Extract the (X, Y) coordinate from the center of the cell holding the provided text.  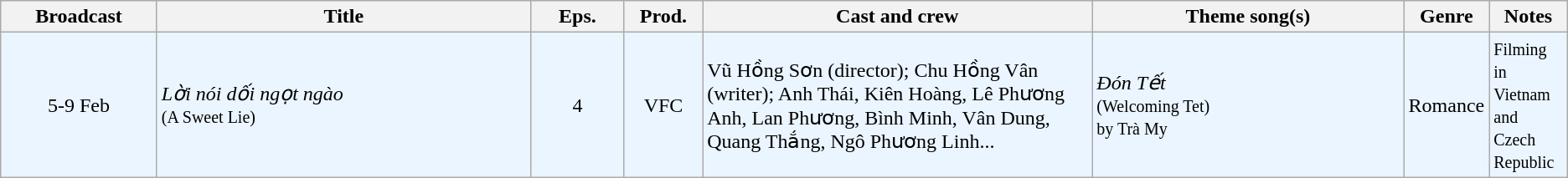
Romance (1447, 105)
5-9 Feb (79, 105)
Vũ Hồng Sơn (director); Chu Hồng Vân (writer); Anh Thái, Kiên Hoàng, Lê Phương Anh, Lan Phương, Bình Minh, Vân Dung, Quang Thắng, Ngô Phương Linh... (898, 105)
Filming in Vietnam and Czech Republic (1529, 105)
Genre (1447, 17)
Eps. (577, 17)
Theme song(s) (1248, 17)
Broadcast (79, 17)
Prod. (663, 17)
Cast and crew (898, 17)
Đón Tết (Welcoming Tet)by Trà My (1248, 105)
Title (343, 17)
Lời nói dối ngọt ngào (A Sweet Lie) (343, 105)
VFC (663, 105)
Notes (1529, 17)
4 (577, 105)
